Pinpoint the cell where the given text exists, returning its (x, y) midpoint coordinate. 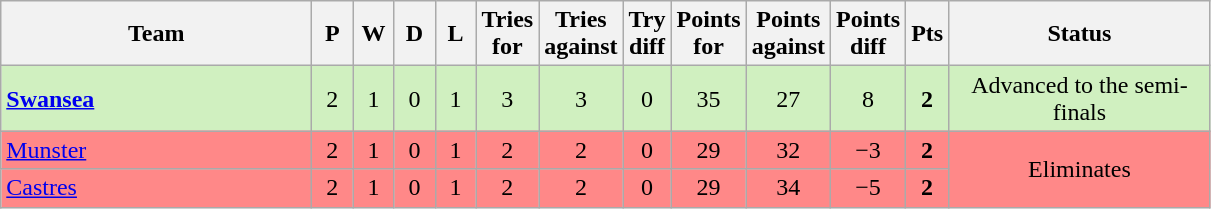
Advanced to the semi-finals (1080, 98)
Tries against (581, 34)
Try diff (647, 34)
Points against (788, 34)
Tries for (508, 34)
Munster (156, 150)
L (456, 34)
P (332, 34)
Pts (928, 34)
Castres (156, 188)
35 (708, 98)
Swansea (156, 98)
Team (156, 34)
Status (1080, 34)
−5 (868, 188)
D (414, 34)
34 (788, 188)
W (374, 34)
Eliminates (1080, 169)
32 (788, 150)
27 (788, 98)
−3 (868, 150)
8 (868, 98)
Points for (708, 34)
Points diff (868, 34)
